Find where the given text appears and provide that cell's center as [x, y] coordinate. 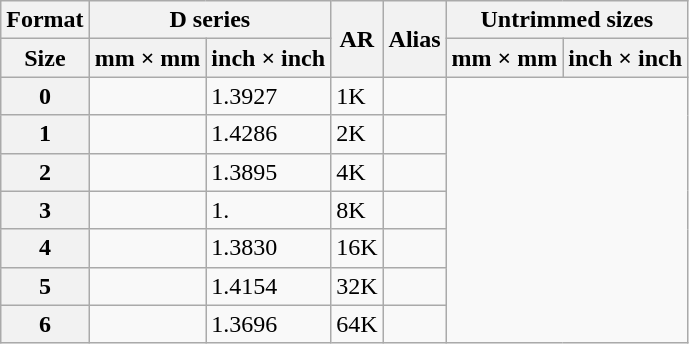
Alias [414, 39]
Untrimmed sizes [567, 20]
1.3927 [268, 96]
4K [357, 172]
Format [45, 20]
1.4286 [268, 134]
3 [45, 210]
2 [45, 172]
5 [45, 286]
64K [357, 324]
Size [45, 58]
8K [357, 210]
1.3830 [268, 248]
16K [357, 248]
D series [210, 20]
2K [357, 134]
1 [45, 134]
1.3696 [268, 324]
1.4154 [268, 286]
1. [268, 210]
32K [357, 286]
1K [357, 96]
4 [45, 248]
AR [357, 39]
0 [45, 96]
1.3895 [268, 172]
6 [45, 324]
